From the cell containing the given text, extract its center point as [X, Y] coordinate. 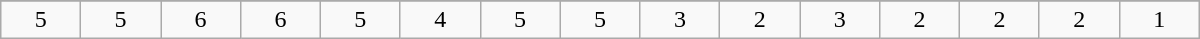
1 [1159, 20]
4 [440, 20]
